Locate the cell with the specified text and output its (X, Y) center coordinate. 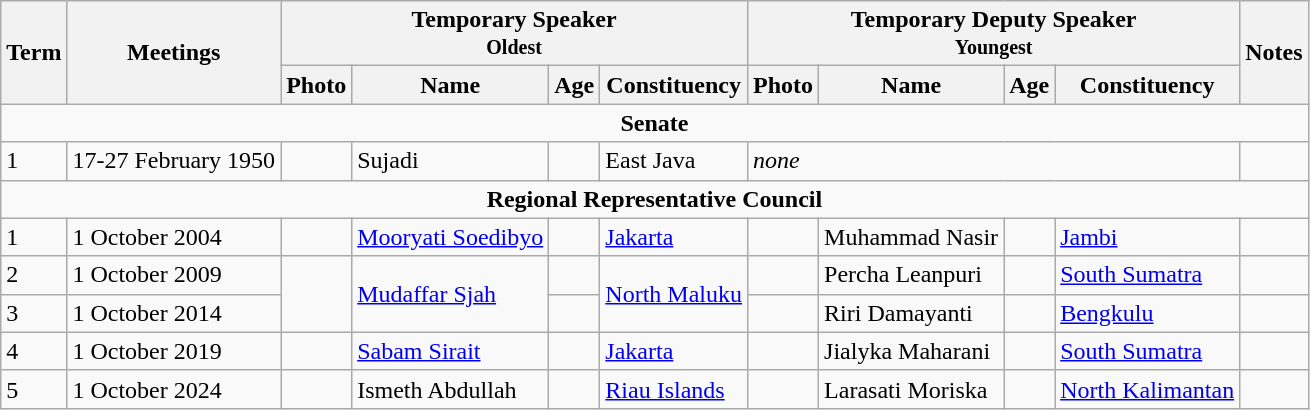
Ismeth Abdullah (450, 389)
Term (34, 52)
Larasati Moriska (912, 389)
none (994, 161)
Percha Leanpuri (912, 275)
Sujadi (450, 161)
2 (34, 275)
1 October 2004 (174, 237)
Riau Islands (674, 389)
1 October 2009 (174, 275)
Senate (654, 123)
5 (34, 389)
1 October 2014 (174, 313)
17-27 February 1950 (174, 161)
East Java (674, 161)
Temporary SpeakerOldest (514, 34)
3 (34, 313)
Mooryati Soedibyo (450, 237)
Jambi (1148, 237)
Regional Representative Council (654, 199)
North Kalimantan (1148, 389)
Meetings (174, 52)
North Maluku (674, 294)
Sabam Sirait (450, 351)
Temporary Deputy SpeakerYoungest (994, 34)
Bengkulu (1148, 313)
1 October 2019 (174, 351)
4 (34, 351)
Mudaffar Sjah (450, 294)
Jialyka Maharani (912, 351)
1 October 2024 (174, 389)
Muhammad Nasir (912, 237)
Notes (1274, 52)
Riri Damayanti (912, 313)
